Extract the [x, y] coordinate from the center of the cell holding the provided text.  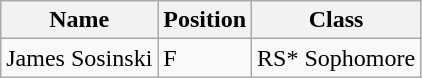
F [205, 58]
Class [336, 20]
James Sosinski [80, 58]
Position [205, 20]
RS* Sophomore [336, 58]
Name [80, 20]
